Detect which cell encompasses the target text, then output its [X, Y] center coordinate. 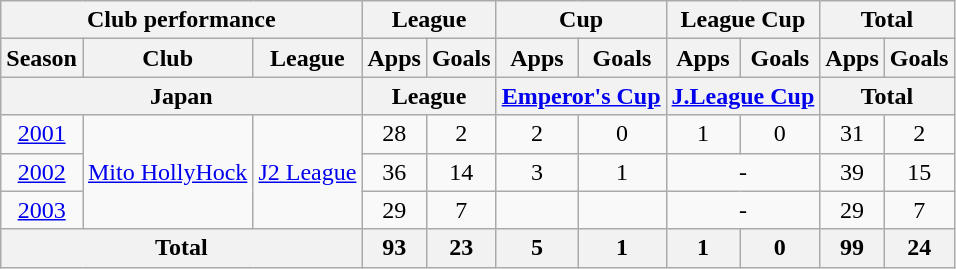
Club [167, 58]
15 [919, 172]
36 [394, 172]
5 [537, 248]
Club performance [182, 20]
J2 League [308, 172]
93 [394, 248]
2001 [42, 134]
J.League Cup [743, 96]
24 [919, 248]
14 [461, 172]
Mito HollyHock [167, 172]
2003 [42, 210]
Emperor's Cup [581, 96]
99 [852, 248]
Cup [581, 20]
39 [852, 172]
Japan [182, 96]
2002 [42, 172]
28 [394, 134]
31 [852, 134]
League Cup [743, 20]
Season [42, 58]
23 [461, 248]
3 [537, 172]
